Identify which cell holds the provided text, then report its (X, Y) central coordinate. 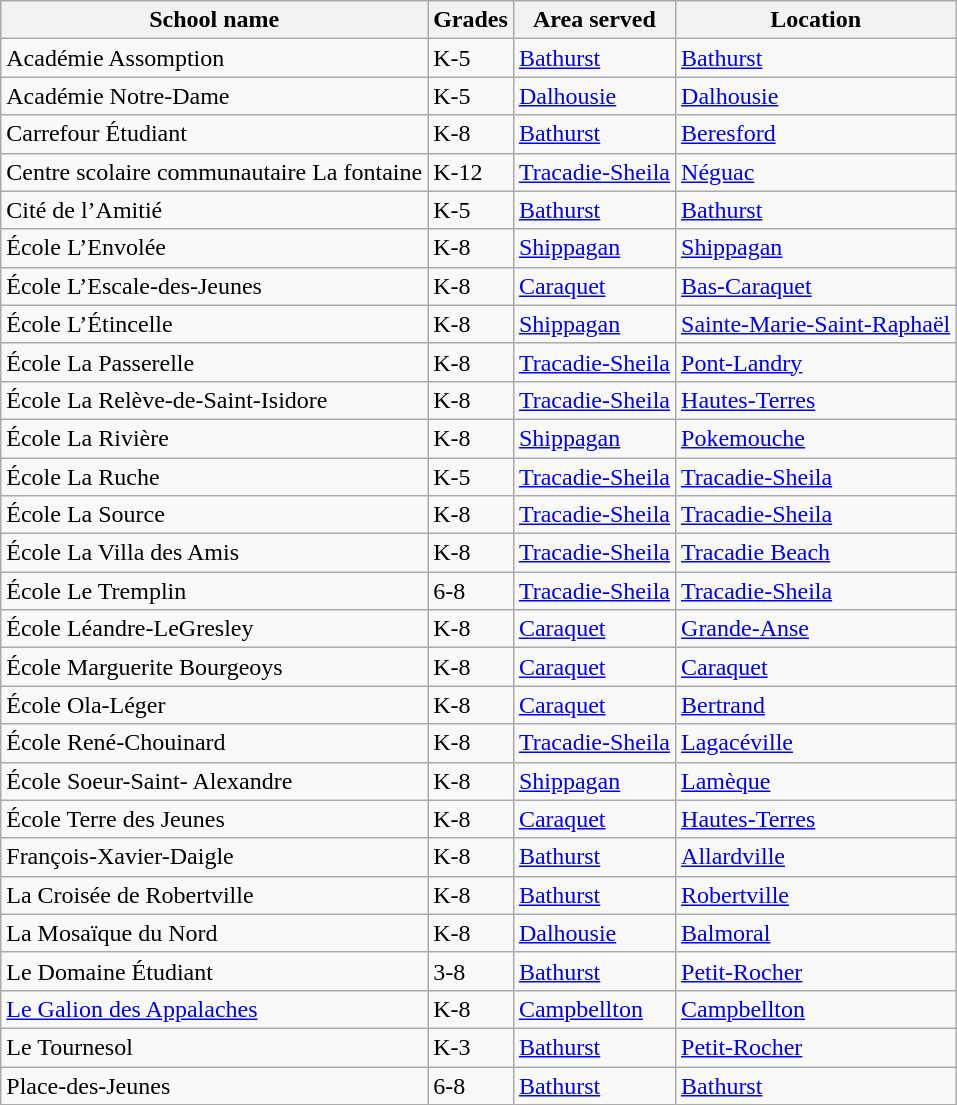
Néguac (816, 172)
Beresford (816, 134)
École La Source (214, 515)
École Soeur-Saint- Alexandre (214, 781)
Area served (594, 20)
La Mosaïque du Nord (214, 933)
Le Domaine Étudiant (214, 971)
3-8 (471, 971)
Sainte-Marie-Saint-Raphaël (816, 324)
School name (214, 20)
Lagacéville (816, 743)
Grande-Anse (816, 629)
École L’Étincelle (214, 324)
François-Xavier-Daigle (214, 857)
École Le Tremplin (214, 591)
Bertrand (816, 705)
Carrefour Étudiant (214, 134)
École L’Envolée (214, 248)
Académie Notre-Dame (214, 96)
École Ola-Léger (214, 705)
Grades (471, 20)
École Terre des Jeunes (214, 819)
École Marguerite Bourgeoys (214, 667)
École La Passerelle (214, 362)
Balmoral (816, 933)
Pont-Landry (816, 362)
Le Galion des Appalaches (214, 1009)
École L’Escale-des-Jeunes (214, 286)
École La Ruche (214, 477)
Académie Assomption (214, 58)
La Croisée de Robertville (214, 895)
École Léandre-LeGresley (214, 629)
Robertville (816, 895)
École René-Chouinard (214, 743)
Le Tournesol (214, 1047)
École La Relève-de-Saint-Isidore (214, 400)
Bas-Caraquet (816, 286)
Cité de l’Amitié (214, 210)
Lamèque (816, 781)
Allardville (816, 857)
Pokemouche (816, 438)
K-3 (471, 1047)
École La Villa des Amis (214, 553)
Place-des-Jeunes (214, 1085)
K-12 (471, 172)
Centre scolaire communautaire La fontaine (214, 172)
Tracadie Beach (816, 553)
École La Rivière (214, 438)
Location (816, 20)
